Output the [X, Y] coordinate of the center of the cell containing the given text.  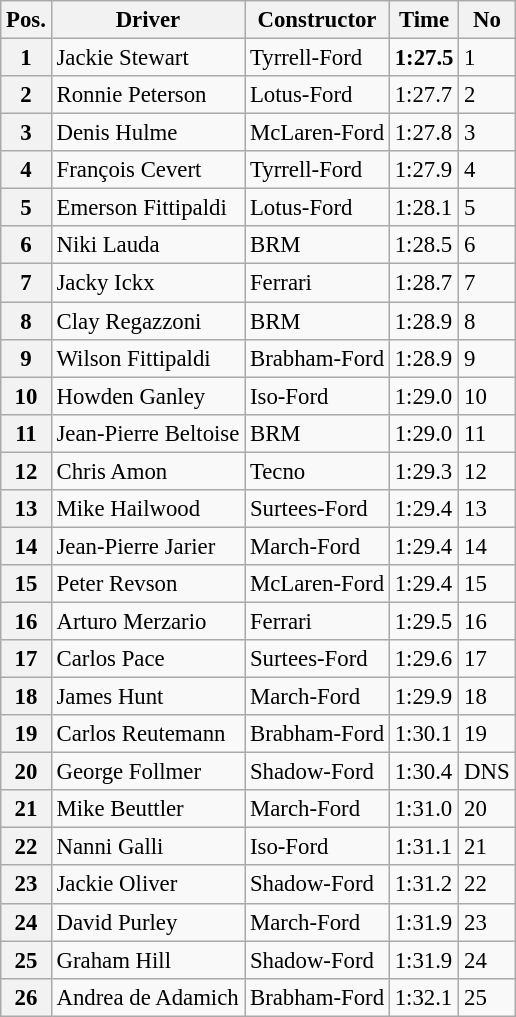
1:27.9 [424, 170]
Time [424, 20]
Emerson Fittipaldi [148, 208]
1:27.7 [424, 95]
1:31.1 [424, 847]
1:32.1 [424, 997]
Carlos Reutemann [148, 734]
1:30.4 [424, 772]
Driver [148, 20]
Jean-Pierre Beltoise [148, 433]
1:30.1 [424, 734]
1:29.3 [424, 471]
Tecno [318, 471]
1:28.1 [424, 208]
Jackie Oliver [148, 885]
Wilson Fittipaldi [148, 358]
1:29.6 [424, 659]
Chris Amon [148, 471]
Andrea de Adamich [148, 997]
Jacky Ickx [148, 283]
Niki Lauda [148, 245]
1:28.5 [424, 245]
Jean-Pierre Jarier [148, 546]
David Purley [148, 922]
Denis Hulme [148, 133]
Howden Ganley [148, 396]
1:29.9 [424, 697]
DNS [487, 772]
1:29.5 [424, 621]
Carlos Pace [148, 659]
Nanni Galli [148, 847]
Mike Hailwood [148, 509]
1:31.0 [424, 809]
Graham Hill [148, 960]
George Follmer [148, 772]
Ronnie Peterson [148, 95]
1:28.7 [424, 283]
1:27.8 [424, 133]
François Cevert [148, 170]
Mike Beuttler [148, 809]
Jackie Stewart [148, 58]
James Hunt [148, 697]
1:31.2 [424, 885]
1:27.5 [424, 58]
Pos. [26, 20]
No [487, 20]
Constructor [318, 20]
26 [26, 997]
Peter Revson [148, 584]
Arturo Merzario [148, 621]
Clay Regazzoni [148, 321]
